Find where the given text appears and provide that cell's center as [x, y] coordinate. 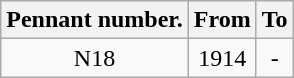
Pennant number. [95, 20]
To [274, 20]
- [274, 58]
N18 [95, 58]
1914 [222, 58]
From [222, 20]
